Detect which cell encompasses the target text, then output its [x, y] center coordinate. 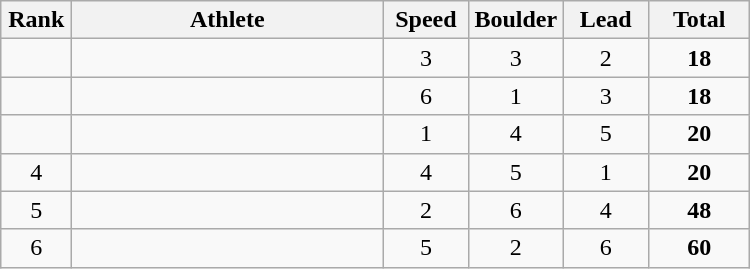
Speed [426, 20]
Total [700, 20]
60 [700, 248]
Lead [606, 20]
Athlete [228, 20]
Rank [36, 20]
Boulder [516, 20]
48 [700, 210]
